Detect which cell encompasses the target text, then output its [X, Y] center coordinate. 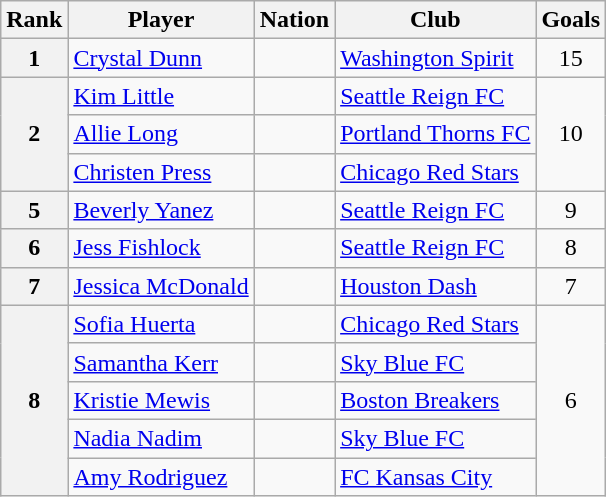
Jessica McDonald [161, 286]
Nation [294, 20]
2 [34, 134]
10 [571, 134]
Samantha Kerr [161, 362]
Kristie Mewis [161, 400]
Goals [571, 20]
15 [571, 58]
Player [161, 20]
Christen Press [161, 172]
Portland Thorns FC [436, 134]
Allie Long [161, 134]
1 [34, 58]
Sofia Huerta [161, 324]
5 [34, 210]
Washington Spirit [436, 58]
Kim Little [161, 96]
Beverly Yanez [161, 210]
Nadia Nadim [161, 438]
Crystal Dunn [161, 58]
Boston Breakers [436, 400]
FC Kansas City [436, 477]
Houston Dash [436, 286]
Club [436, 20]
Jess Fishlock [161, 248]
Rank [34, 20]
9 [571, 210]
Amy Rodriguez [161, 477]
